Return (X, Y) of the center of cell containing provided text 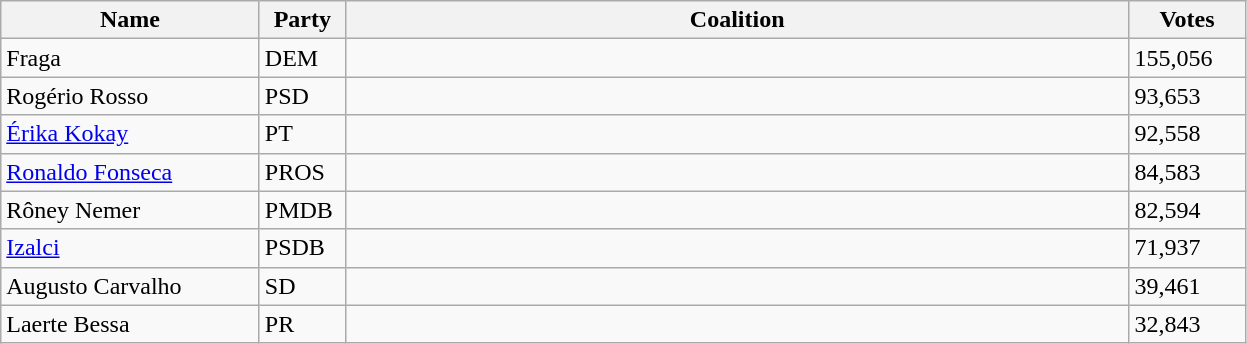
PT (302, 134)
32,843 (1187, 324)
Ronaldo Fonseca (130, 172)
Augusto Carvalho (130, 286)
Name (130, 20)
PSD (302, 96)
PROS (302, 172)
82,594 (1187, 210)
Érika Kokay (130, 134)
Coalition (737, 20)
Laerte Bessa (130, 324)
92,558 (1187, 134)
PSDB (302, 248)
39,461 (1187, 286)
DEM (302, 58)
84,583 (1187, 172)
93,653 (1187, 96)
71,937 (1187, 248)
Izalci (130, 248)
Party (302, 20)
Rôney Nemer (130, 210)
Rogério Rosso (130, 96)
Fraga (130, 58)
155,056 (1187, 58)
PR (302, 324)
SD (302, 286)
Votes (1187, 20)
PMDB (302, 210)
